Provide the (X, Y) coordinate of the cell's center where the given text is located.  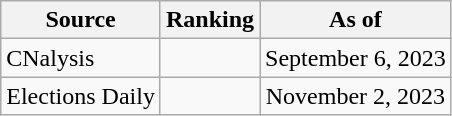
September 6, 2023 (356, 58)
Source (81, 20)
Elections Daily (81, 96)
Ranking (210, 20)
November 2, 2023 (356, 96)
As of (356, 20)
CNalysis (81, 58)
